Find where the given text appears and provide that cell's center as (x, y) coordinate. 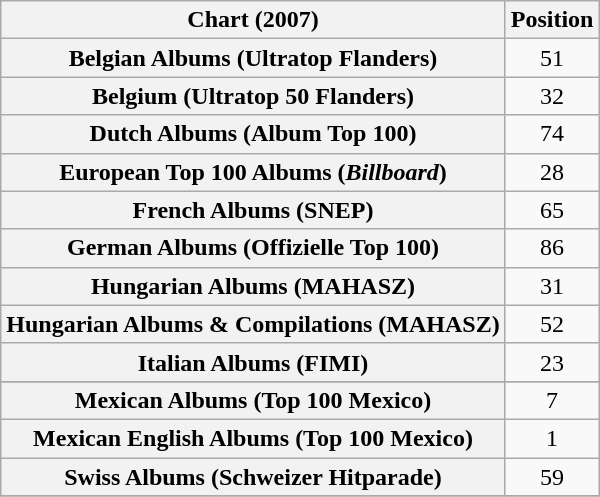
7 (552, 400)
65 (552, 210)
32 (552, 96)
74 (552, 134)
59 (552, 477)
52 (552, 324)
31 (552, 286)
23 (552, 362)
1 (552, 438)
Chart (2007) (253, 20)
51 (552, 58)
Dutch Albums (Album Top 100) (253, 134)
German Albums (Offizielle Top 100) (253, 248)
86 (552, 248)
Mexican English Albums (Top 100 Mexico) (253, 438)
Italian Albums (FIMI) (253, 362)
Belgian Albums (Ultratop Flanders) (253, 58)
Hungarian Albums & Compilations (MAHASZ) (253, 324)
European Top 100 Albums (Billboard) (253, 172)
Position (552, 20)
Hungarian Albums (MAHASZ) (253, 286)
28 (552, 172)
Belgium (Ultratop 50 Flanders) (253, 96)
Swiss Albums (Schweizer Hitparade) (253, 477)
Mexican Albums (Top 100 Mexico) (253, 400)
French Albums (SNEP) (253, 210)
